Identify which cell holds the provided text, then report its [x, y] central coordinate. 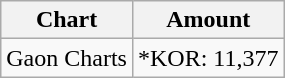
Chart [67, 20]
Gaon Charts [67, 58]
Amount [208, 20]
*KOR: 11,377 [208, 58]
